For the text-containing cell, return its midpoint in (X, Y) coordinate format. 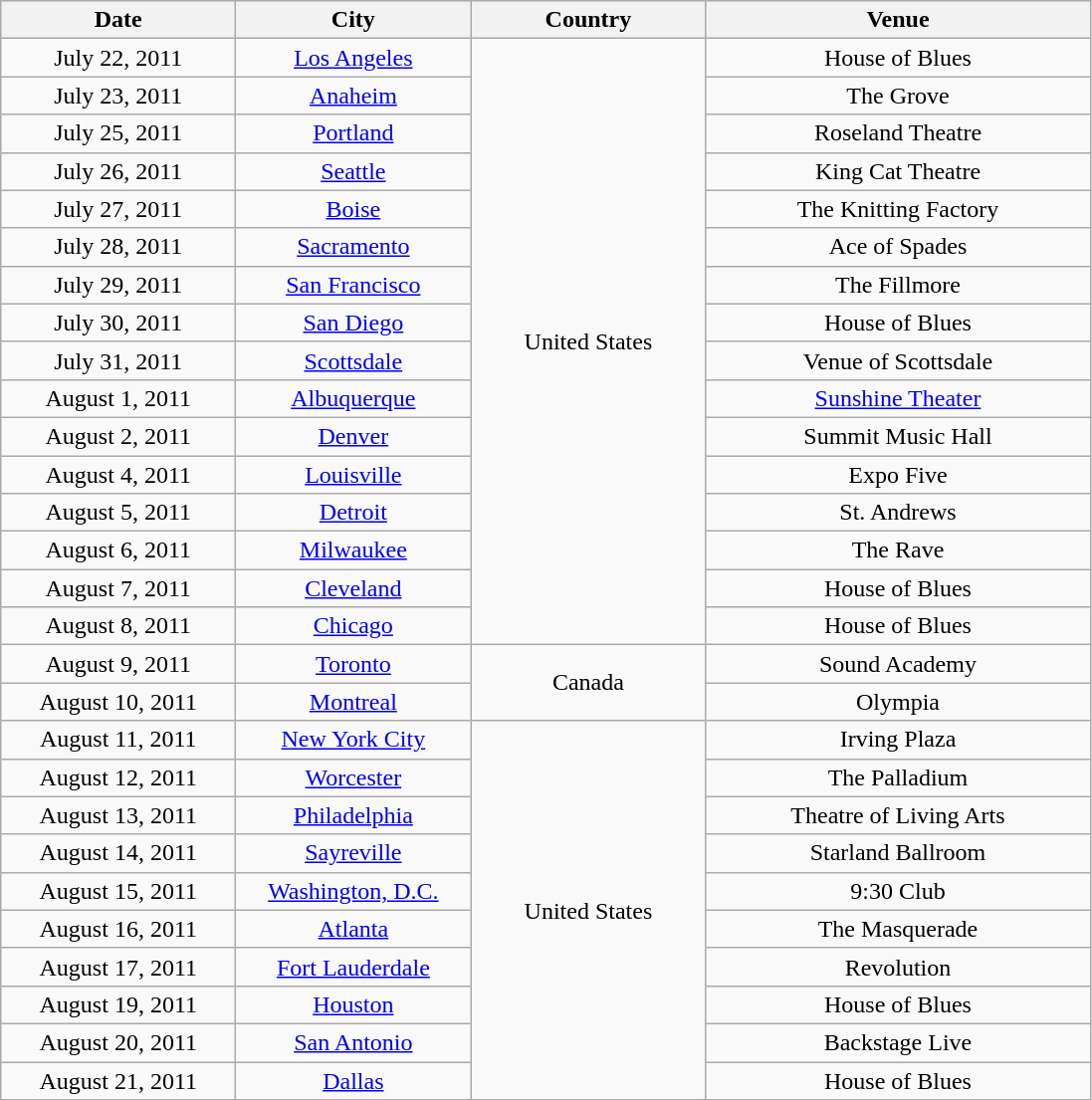
King Cat Theatre (898, 171)
Detroit (353, 513)
San Antonio (353, 1042)
August 7, 2011 (118, 588)
August 17, 2011 (118, 967)
Olympia (898, 702)
9:30 Club (898, 891)
Worcester (353, 777)
July 27, 2011 (118, 209)
July 29, 2011 (118, 285)
Portland (353, 133)
Cleveland (353, 588)
August 15, 2011 (118, 891)
Washington, D.C. (353, 891)
San Francisco (353, 285)
August 9, 2011 (118, 664)
The Rave (898, 550)
San Diego (353, 323)
August 19, 2011 (118, 1004)
Sacramento (353, 247)
New York City (353, 740)
Roseland Theatre (898, 133)
August 1, 2011 (118, 398)
August 11, 2011 (118, 740)
The Masquerade (898, 929)
August 4, 2011 (118, 475)
August 10, 2011 (118, 702)
Summit Music Hall (898, 436)
August 5, 2011 (118, 513)
Canada (588, 683)
July 30, 2011 (118, 323)
Backstage Live (898, 1042)
Philadelphia (353, 815)
Venue of Scottsdale (898, 360)
Country (588, 20)
Atlanta (353, 929)
The Palladium (898, 777)
Houston (353, 1004)
August 16, 2011 (118, 929)
St. Andrews (898, 513)
Milwaukee (353, 550)
Date (118, 20)
The Grove (898, 96)
Chicago (353, 626)
July 31, 2011 (118, 360)
Irving Plaza (898, 740)
Theatre of Living Arts (898, 815)
Montreal (353, 702)
Denver (353, 436)
Toronto (353, 664)
August 2, 2011 (118, 436)
Starland Ballroom (898, 853)
Louisville (353, 475)
August 8, 2011 (118, 626)
August 14, 2011 (118, 853)
Sound Academy (898, 664)
Los Angeles (353, 58)
July 22, 2011 (118, 58)
Sunshine Theater (898, 398)
Ace of Spades (898, 247)
The Fillmore (898, 285)
Expo Five (898, 475)
The Knitting Factory (898, 209)
Scottsdale (353, 360)
Seattle (353, 171)
Dallas (353, 1080)
Anaheim (353, 96)
August 13, 2011 (118, 815)
August 12, 2011 (118, 777)
August 21, 2011 (118, 1080)
Albuquerque (353, 398)
August 6, 2011 (118, 550)
Fort Lauderdale (353, 967)
Sayreville (353, 853)
Boise (353, 209)
August 20, 2011 (118, 1042)
Venue (898, 20)
July 23, 2011 (118, 96)
City (353, 20)
Revolution (898, 967)
July 26, 2011 (118, 171)
July 25, 2011 (118, 133)
July 28, 2011 (118, 247)
